Capture the cell that displays the provided text and extract its (x, y) central coordinate. 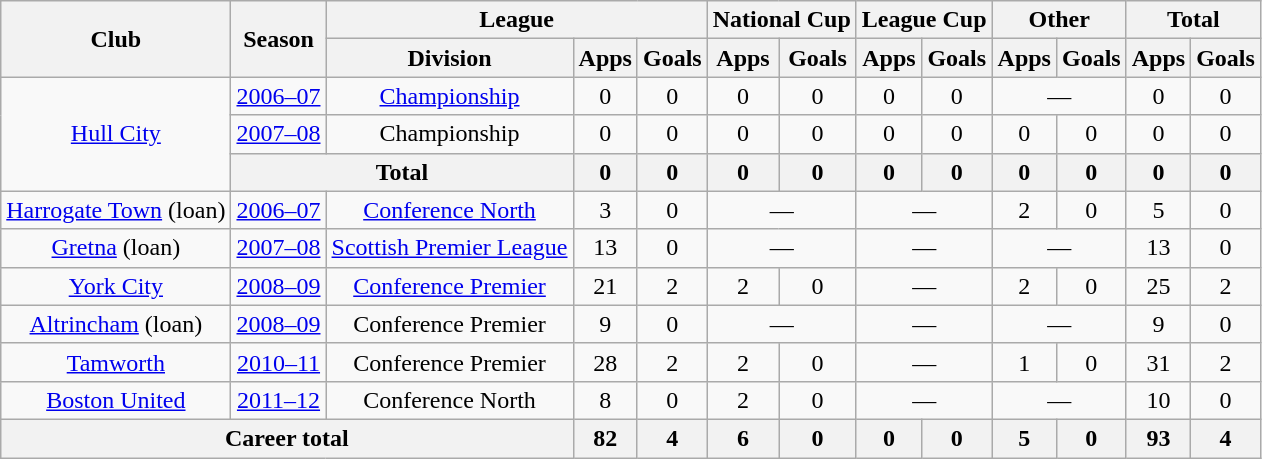
York City (116, 286)
Season (278, 39)
Division (450, 58)
31 (1158, 362)
Club (116, 39)
93 (1158, 438)
2010–11 (278, 362)
1 (1024, 362)
Hull City (116, 134)
2011–12 (278, 400)
League Cup (924, 20)
National Cup (782, 20)
Tamworth (116, 362)
Career total (287, 438)
Other (1059, 20)
25 (1158, 286)
Gretna (loan) (116, 248)
Scottish Premier League (450, 248)
3 (605, 210)
Altrincham (loan) (116, 324)
Harrogate Town (loan) (116, 210)
6 (743, 438)
10 (1158, 400)
82 (605, 438)
8 (605, 400)
Boston United (116, 400)
28 (605, 362)
21 (605, 286)
League (516, 20)
